Return the (x, y) coordinate for the center point of the cell that contains the specified text.  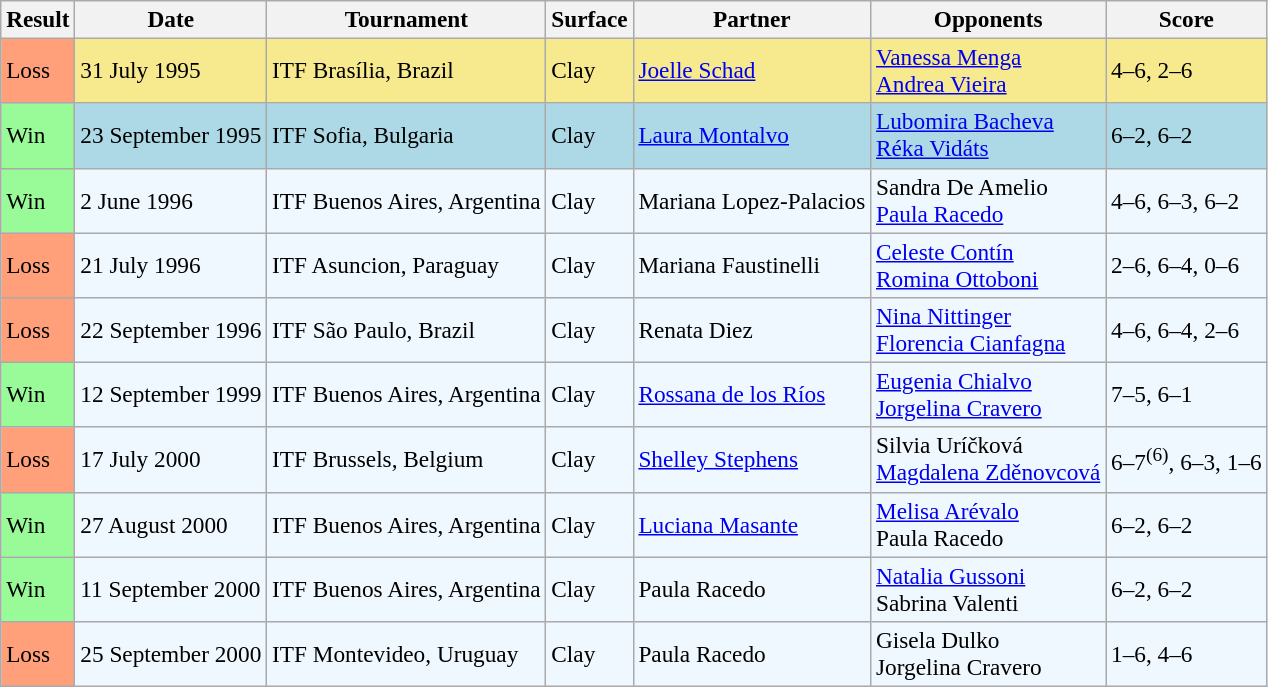
Gisela Dulko Jorgelina Cravero (988, 654)
22 September 1996 (171, 330)
Natalia Gussoni Sabrina Valenti (988, 588)
Vanessa Menga Andrea Vieira (988, 70)
Sandra De Amelio Paula Racedo (988, 200)
Nina Nittinger Florencia Cianfagna (988, 330)
Score (1186, 19)
Date (171, 19)
Mariana Faustinelli (752, 264)
2 June 1996 (171, 200)
Luciana Masante (752, 524)
Rossana de los Ríos (752, 394)
4–6, 2–6 (1186, 70)
25 September 2000 (171, 654)
ITF Montevideo, Uruguay (406, 654)
ITF Asuncion, Paraguay (406, 264)
Laura Montalvo (752, 136)
23 September 1995 (171, 136)
ITF São Paulo, Brazil (406, 330)
7–5, 6–1 (1186, 394)
12 September 1999 (171, 394)
31 July 1995 (171, 70)
Lubomira Bacheva Réka Vidáts (988, 136)
1–6, 4–6 (1186, 654)
2–6, 6–4, 0–6 (1186, 264)
Celeste Contín Romina Ottoboni (988, 264)
11 September 2000 (171, 588)
6–7(6), 6–3, 1–6 (1186, 460)
Result (38, 19)
4–6, 6–3, 6–2 (1186, 200)
ITF Brasília, Brazil (406, 70)
21 July 1996 (171, 264)
Tournament (406, 19)
Silvia Uríčková Magdalena Zděnovcová (988, 460)
Shelley Stephens (752, 460)
Partner (752, 19)
ITF Sofia, Bulgaria (406, 136)
17 July 2000 (171, 460)
Mariana Lopez-Palacios (752, 200)
Melisa Arévalo Paula Racedo (988, 524)
4–6, 6–4, 2–6 (1186, 330)
Joelle Schad (752, 70)
Eugenia Chialvo Jorgelina Cravero (988, 394)
Renata Diez (752, 330)
27 August 2000 (171, 524)
Surface (590, 19)
Opponents (988, 19)
ITF Brussels, Belgium (406, 460)
